Detect which cell encompasses the target text, then output its (X, Y) center coordinate. 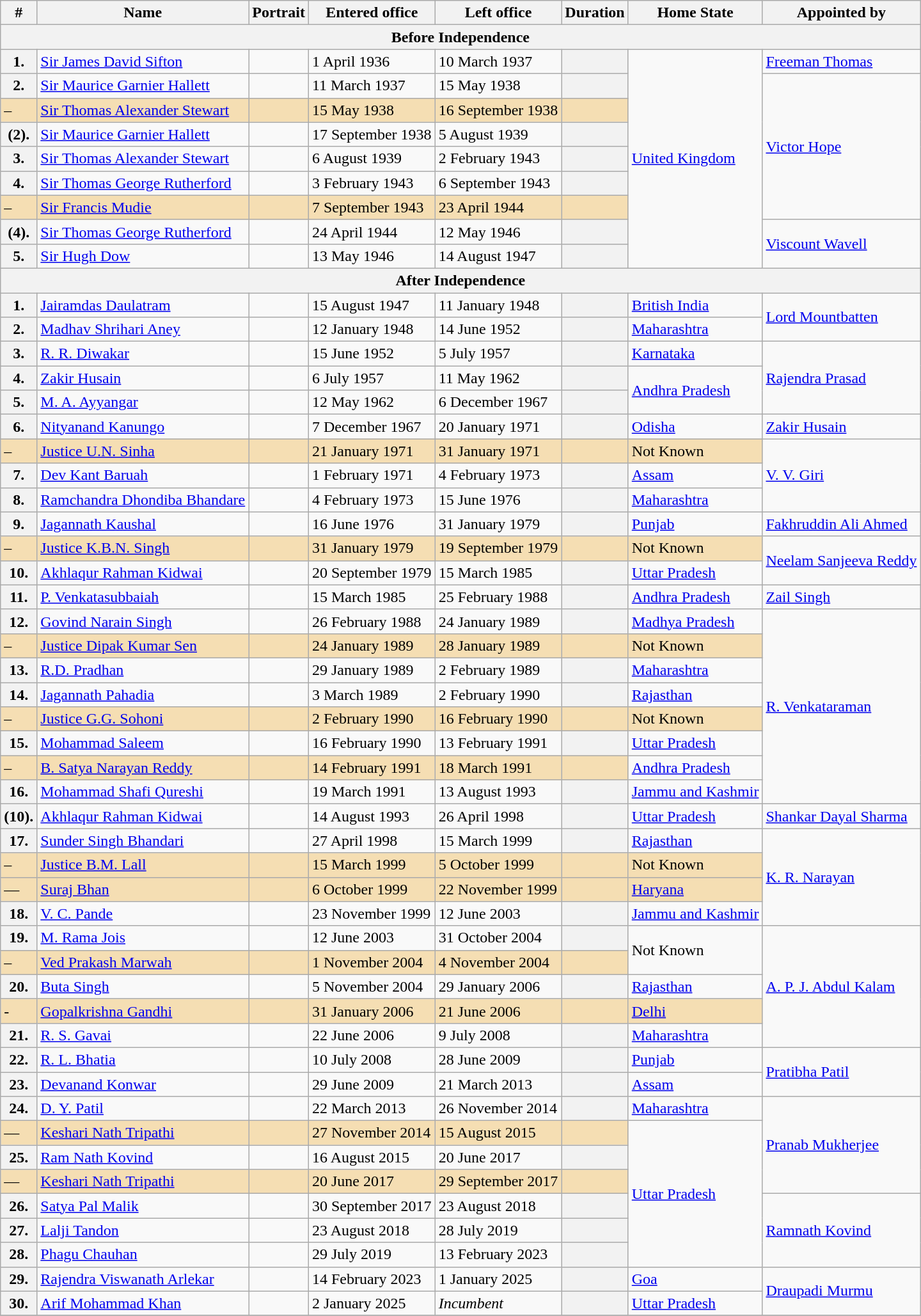
31 October 2004 (498, 938)
20. (19, 987)
Freeman Thomas (842, 61)
28. (19, 1255)
15. (19, 743)
Madhav Shrihari Aney (143, 329)
16 June 1976 (372, 524)
Mohammad Shafi Qureshi (143, 792)
11 March 1937 (372, 86)
26. (19, 1206)
Home State (695, 13)
26 November 2014 (498, 1109)
6 December 1967 (498, 402)
V. C. Pande (143, 914)
2 February 1989 (498, 670)
Name (143, 13)
Victor Hope (842, 147)
12 January 1948 (372, 329)
6 August 1939 (372, 159)
1 November 2004 (372, 962)
10 March 1937 (498, 61)
29 June 2009 (372, 1084)
(2). (19, 134)
13 February 2023 (498, 1255)
15 June 1976 (498, 500)
Haryana (695, 889)
14 February 1991 (372, 768)
31 January 1971 (498, 451)
Appointed by (842, 13)
22 March 2013 (372, 1109)
11. (19, 597)
Sir James David Sifton (143, 61)
10. (19, 573)
30 September 2017 (372, 1206)
7 September 1943 (372, 207)
2 January 2025 (372, 1303)
P. Venkatasubbaiah (143, 597)
After Independence (460, 280)
8. (19, 500)
27 November 2014 (372, 1133)
5 October 1999 (498, 865)
Entered office (372, 13)
19 September 1979 (498, 548)
13 May 1946 (372, 256)
R. R. Diwakar (143, 354)
Buta Singh (143, 987)
17 September 1938 (372, 134)
28 July 2019 (498, 1230)
Satya Pal Malik (143, 1206)
22 June 2006 (372, 1035)
11 January 1948 (498, 305)
Lord Mountbatten (842, 317)
6 September 1943 (498, 183)
Justice G.G. Sohoni (143, 719)
British India (695, 305)
14 June 1952 (498, 329)
B. Satya Narayan Reddy (143, 768)
23 November 1999 (372, 914)
5 July 1957 (498, 354)
29 January 1989 (372, 670)
20 January 1971 (498, 427)
R. S. Gavai (143, 1035)
21. (19, 1035)
27 April 1998 (372, 841)
Pranab Mukherjee (842, 1145)
Sir Francis Mudie (143, 207)
Fakhruddin Ali Ahmed (842, 524)
Arif Mohammad Khan (143, 1303)
V. V. Giri (842, 475)
Phagu Chauhan (143, 1255)
Justice B.M. Lall (143, 865)
16 August 2015 (372, 1157)
22. (19, 1059)
Jairamdas Daulatram (143, 305)
15 August 1947 (372, 305)
5 November 2004 (372, 987)
- (19, 1011)
24. (19, 1109)
A. P. J. Abdul Kalam (842, 987)
Ram Nath Kovind (143, 1157)
25. (19, 1157)
Neelam Sanjeeva Reddy (842, 560)
14. (19, 694)
13. (19, 670)
Mohammad Saleem (143, 743)
11 May 1962 (498, 378)
Rajendra Viswanath Arlekar (143, 1279)
16 September 1938 (498, 110)
1 January 2025 (498, 1279)
19 March 1991 (372, 792)
14 February 2023 (372, 1279)
Nityanand Kanungo (143, 427)
Suraj Bhan (143, 889)
Portrait (279, 13)
19. (19, 938)
Pratibha Patil (842, 1072)
Jagannath Kaushal (143, 524)
21 June 2006 (498, 1011)
(10). (19, 816)
United Kingdom (695, 159)
17. (19, 841)
Ramnath Kovind (842, 1230)
6 July 1957 (372, 378)
Justice U.N. Sinha (143, 451)
24 April 1944 (372, 232)
Shankar Dayal Sharma (842, 816)
Viscount Wavell (842, 244)
6. (19, 427)
Karnataka (695, 354)
3 March 1989 (372, 694)
27. (19, 1230)
28 June 2009 (498, 1059)
14 August 1947 (498, 256)
15 June 1952 (372, 354)
29 July 2019 (372, 1255)
Jagannath Pahadia (143, 694)
20 September 1979 (372, 573)
21 March 2013 (498, 1084)
14 August 1993 (372, 816)
18. (19, 914)
15 August 2015 (498, 1133)
Sir Hugh Dow (143, 256)
Madhya Pradesh (695, 621)
25 February 1988 (498, 597)
Rajendra Prasad (842, 378)
16. (19, 792)
Duration (595, 13)
K. R. Narayan (842, 877)
23 April 1944 (498, 207)
29. (19, 1279)
29 January 2006 (498, 987)
M. A. Ayyangar (143, 402)
2 February 1943 (498, 159)
Delhi (695, 1011)
22 November 1999 (498, 889)
9 July 2008 (498, 1035)
26 April 1998 (498, 816)
Justice K.B.N. Singh (143, 548)
D. Y. Patil (143, 1109)
12 May 1946 (498, 232)
Incumbent (498, 1303)
18 March 1991 (498, 768)
R.D. Pradhan (143, 670)
31 January 2006 (372, 1011)
29 September 2017 (498, 1182)
9. (19, 524)
12. (19, 621)
Goa (695, 1279)
Ved Prakash Marwah (143, 962)
Draupadi Murmu (842, 1291)
4 November 2004 (498, 962)
21 January 1971 (372, 451)
1 April 1936 (372, 61)
1 February 1971 (372, 475)
6 October 1999 (372, 889)
13 August 1993 (498, 792)
28 January 1989 (498, 646)
7. (19, 475)
Sunder Singh Bhandari (143, 841)
26 February 1988 (372, 621)
12 May 1962 (372, 402)
Left office (498, 13)
13 February 1991 (498, 743)
M. Rama Jois (143, 938)
Zail Singh (842, 597)
30. (19, 1303)
3 February 1943 (372, 183)
Govind Narain Singh (143, 621)
# (19, 13)
Ramchandra Dhondiba Bhandare (143, 500)
5 August 1939 (498, 134)
R. L. Bhatia (143, 1059)
R. Venkataraman (842, 706)
Devanand Konwar (143, 1084)
Lalji Tandon (143, 1230)
Odisha (695, 427)
Before Independence (460, 37)
Justice Dipak Kumar Sen (143, 646)
10 July 2008 (372, 1059)
Gopalkrishna Gandhi (143, 1011)
23. (19, 1084)
Dev Kant Baruah (143, 475)
7 December 1967 (372, 427)
(4). (19, 232)
